Provide the (x, y) coordinate of the cell's center where the given text is located.  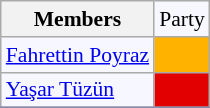
Yaşar Tüzün (78, 90)
Fahrettin Poyraz (78, 55)
Party (182, 19)
Members (78, 19)
